Return the (X, Y) coordinate for the center point of the cell that contains the specified text.  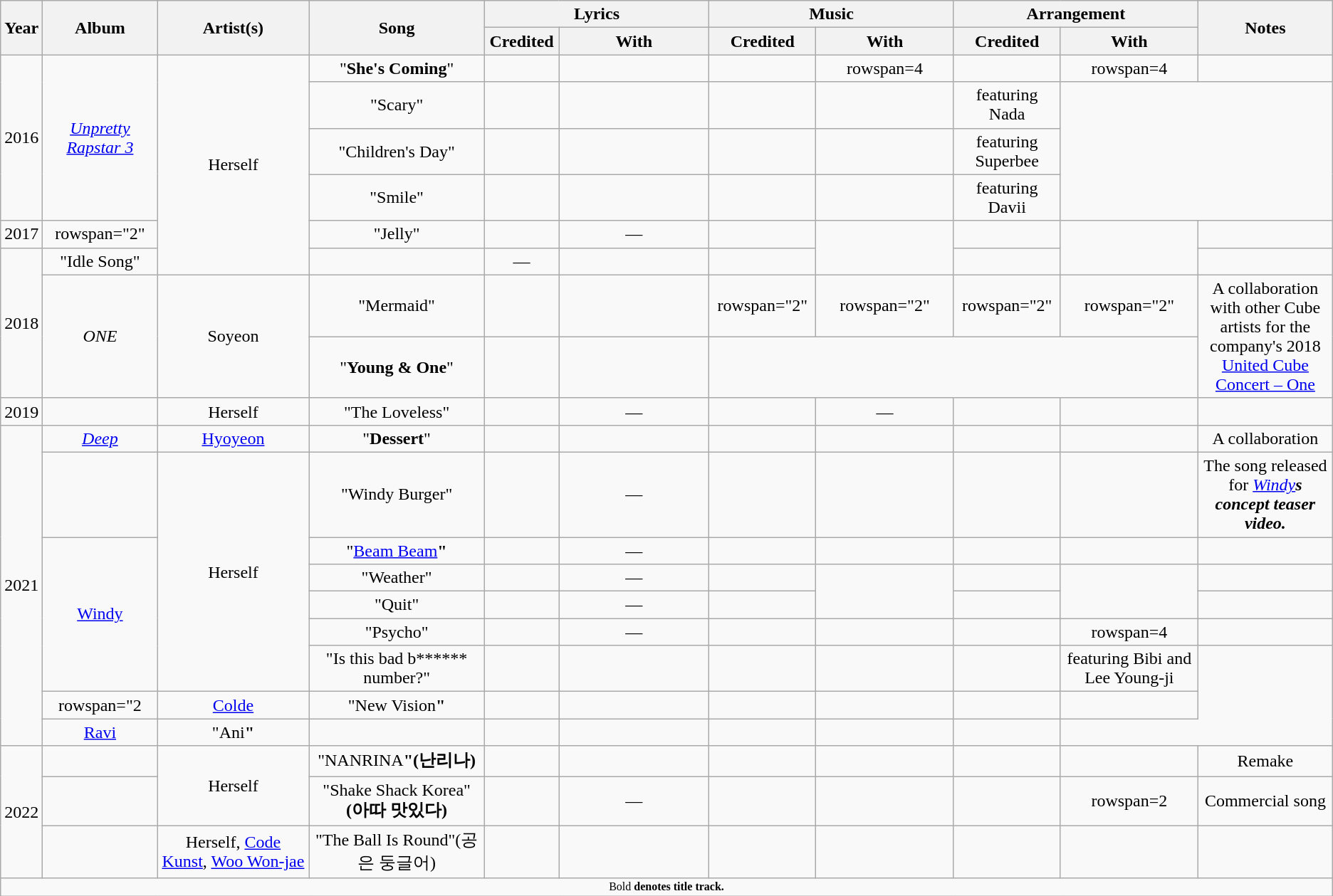
Herself, Code Kunst, Woo Won-jae (234, 852)
Lyrics (597, 14)
"Psycho" (397, 632)
Song (397, 28)
"Shake Shack Korea"(아따 맛있다) (397, 801)
Album (100, 28)
The song released for Windys concept teaser video. (1266, 494)
Commercial song (1266, 801)
"Is this bad b****** number?" (397, 669)
Colde (234, 705)
Deep (100, 438)
2017 (21, 234)
"New Vision" (397, 705)
featuring Nada (1007, 105)
Hyoyeon (234, 438)
"Young & One" (397, 367)
2018 (21, 323)
"Scary" (397, 105)
"Ani" (234, 732)
Unpretty Rapstar 3 (100, 138)
Bold denotes title track. (666, 887)
Year (21, 28)
2016 (21, 138)
2022 (21, 812)
Notes (1266, 28)
featuring Davii (1007, 198)
A collaboration (1266, 438)
"Beam Beam" (397, 550)
"NANRINA"(난리나) (397, 761)
2019 (21, 411)
Ravi (100, 732)
"Windy Burger" (397, 494)
featuring Bibi and Lee Young-ji (1129, 669)
Windy (100, 613)
"Children's Day" (397, 151)
rowspan="2 (100, 705)
Music (832, 14)
featuring Superbee (1007, 151)
"Dessert" (397, 438)
rowspan=2 (1129, 801)
Arrangement (1075, 14)
"Idle Song" (100, 261)
"Jelly" (397, 234)
"Mermaid" (397, 306)
"She's Coming" (397, 68)
Remake (1266, 761)
"Weather" (397, 578)
ONE (100, 336)
"Quit" (397, 605)
2021 (21, 585)
Soyeon (234, 336)
A collaboration with other Cube artists for the company's 2018 United Cube Concert – One (1266, 336)
"The Loveless" (397, 411)
Artist(s) (234, 28)
"Smile" (397, 198)
"The Ball Is Round"(공은 둥글어) (397, 852)
